Capture the cell that displays the provided text and extract its (x, y) central coordinate. 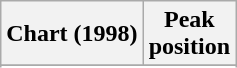
Peak position (189, 34)
Chart (1998) (72, 34)
